From the cell containing the given text, extract its center point as [X, Y] coordinate. 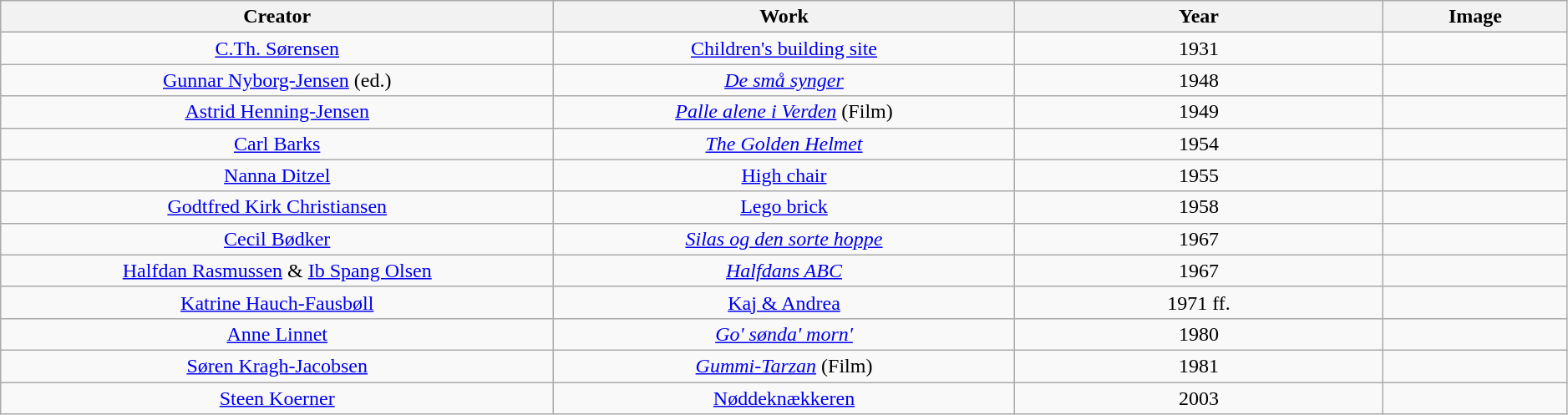
Halfdan Rasmussen & Ib Spang Olsen [277, 271]
Cecil Bødker [277, 239]
1971 ff. [1198, 302]
Carl Barks [277, 144]
2003 [1198, 398]
Astrid Henning-Jensen [277, 112]
Nøddeknækkeren [784, 398]
Work [784, 17]
The Golden Helmet [784, 144]
1931 [1198, 48]
Nanna Ditzel [277, 175]
Katrine Hauch-Fausbøll [277, 302]
Children's building site [784, 48]
1980 [1198, 334]
Year [1198, 17]
Kaj & Andrea [784, 302]
Steen Koerner [277, 398]
Søren Kragh-Jacobsen [277, 366]
Anne Linnet [277, 334]
1954 [1198, 144]
1955 [1198, 175]
Go' sønda' morn' [784, 334]
C.Th. Sørensen [277, 48]
1981 [1198, 366]
Silas og den sorte hoppe [784, 239]
Lego brick [784, 207]
Godtfred Kirk Christiansen [277, 207]
Creator [277, 17]
Gummi-Tarzan (Film) [784, 366]
Gunnar Nyborg-Jensen (ed.) [277, 80]
Palle alene i Verden (Film) [784, 112]
1958 [1198, 207]
Image [1475, 17]
De små synger [784, 80]
Halfdans ABC [784, 271]
High chair [784, 175]
1948 [1198, 80]
1949 [1198, 112]
